Find where the given text appears and provide that cell's center as [x, y] coordinate. 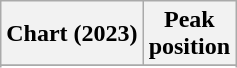
Peakposition [189, 34]
Chart (2023) [72, 34]
